Locate the cell with the specified text and output its [X, Y] center coordinate. 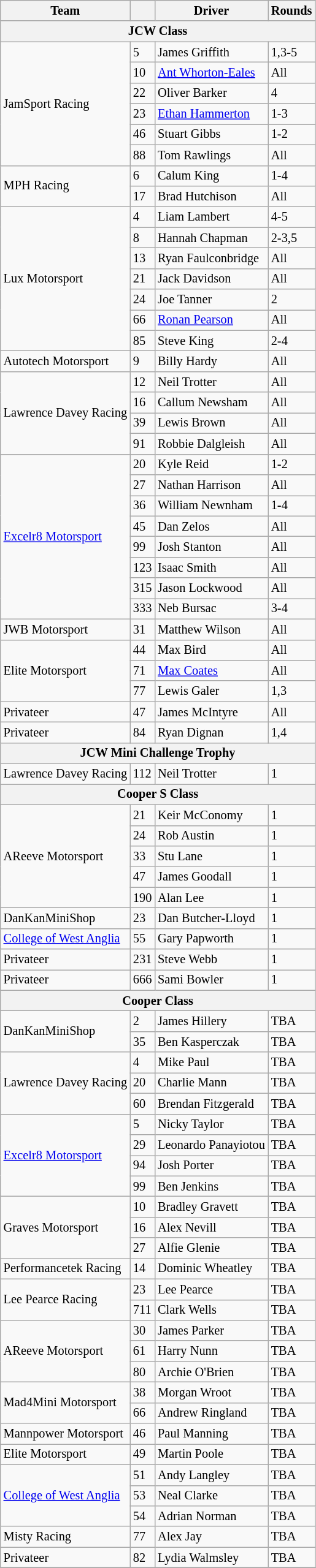
Isaac Smith [211, 567]
Max Coates [211, 670]
33 [142, 856]
Max Bird [211, 650]
91 [142, 444]
30 [142, 1330]
39 [142, 423]
Lee Pearce Racing [65, 1299]
Billy Hardy [211, 361]
Ben Jenkins [211, 1186]
666 [142, 980]
61 [142, 1351]
Brendan Fitzgerald [211, 1104]
Andrew Ringland [211, 1413]
Nathan Harrison [211, 485]
231 [142, 960]
Morgan Wroot [211, 1392]
Cooper S Class [158, 794]
51 [142, 1475]
Lee Pearce [211, 1289]
Ethan Hammerton [211, 114]
James Hillery [211, 1021]
Lewis Brown [211, 423]
Adrian Norman [211, 1516]
3-4 [292, 608]
Stuart Gibbs [211, 134]
22 [142, 93]
45 [142, 526]
333 [142, 608]
Archie O'Brien [211, 1372]
315 [142, 588]
Mannpower Motorsport [65, 1434]
Dan Butcher-Lloyd [211, 918]
Callum Newsham [211, 403]
1,3-5 [292, 52]
Team [65, 10]
Ryan Dignan [211, 732]
Calum King [211, 176]
William Newnham [211, 506]
Dan Zelos [211, 526]
Martin Poole [211, 1454]
Cooper Class [158, 1001]
94 [142, 1165]
Keir McConomy [211, 815]
4-5 [292, 217]
17 [142, 196]
JWB Motorsport [65, 629]
Mike Paul [211, 1062]
29 [142, 1145]
Harry Nunn [211, 1351]
Paul Manning [211, 1434]
Rob Austin [211, 836]
Robbie Dalgleish [211, 444]
112 [142, 774]
James Goodall [211, 877]
53 [142, 1496]
Graves Motorsport [65, 1227]
Kyle Reid [211, 464]
Ryan Faulconbridge [211, 258]
Jack Davidson [211, 279]
Oliver Barker [211, 93]
8 [142, 238]
James Griffith [211, 52]
31 [142, 629]
Matthew Wilson [211, 629]
JamSport Racing [65, 104]
Josh Stanton [211, 547]
190 [142, 898]
6 [142, 176]
Dominic Wheatley [211, 1268]
Ben Kasperczak [211, 1042]
80 [142, 1372]
Leonardo Panayiotou [211, 1145]
Josh Porter [211, 1165]
Neb Bursac [211, 608]
2-3,5 [292, 238]
49 [142, 1454]
Lydia Walmsley [211, 1558]
Andy Langley [211, 1475]
Nicky Taylor [211, 1124]
JCW Mini Challenge Trophy [158, 753]
Rounds [292, 10]
Stu Lane [211, 856]
Sami Bowler [211, 980]
38 [142, 1392]
Liam Lambert [211, 217]
12 [142, 382]
85 [142, 341]
Steve Webb [211, 960]
Lux Motorsport [65, 279]
13 [142, 258]
44 [142, 650]
9 [142, 361]
711 [142, 1310]
71 [142, 670]
Mad4Mini Motorsport [65, 1402]
1,4 [292, 732]
Ant Whorton-Eales [211, 72]
84 [142, 732]
88 [142, 155]
JCW Class [158, 31]
Clark Wells [211, 1310]
14 [142, 1268]
Autotech Motorsport [65, 361]
55 [142, 939]
Tom Rawlings [211, 155]
Alex Jay [211, 1537]
Steve King [211, 341]
35 [142, 1042]
Bradley Gravett [211, 1206]
Jason Lockwood [211, 588]
Gary Papworth [211, 939]
James McIntyre [211, 712]
Neal Clarke [211, 1496]
Joe Tanner [211, 300]
1,3 [292, 691]
60 [142, 1104]
James Parker [211, 1330]
Charlie Mann [211, 1083]
1-3 [292, 114]
MPH Racing [65, 186]
2-4 [292, 341]
Hannah Chapman [211, 238]
Alan Lee [211, 898]
Alex Nevill [211, 1227]
Performancetek Racing [65, 1268]
36 [142, 506]
Alfie Glenie [211, 1248]
82 [142, 1558]
Lewis Galer [211, 691]
Driver [211, 10]
123 [142, 567]
54 [142, 1516]
Brad Hutchison [211, 196]
Misty Racing [65, 1537]
Ronan Pearson [211, 320]
